Search for the cell housing the specified text and yield its (X, Y) center coordinate. 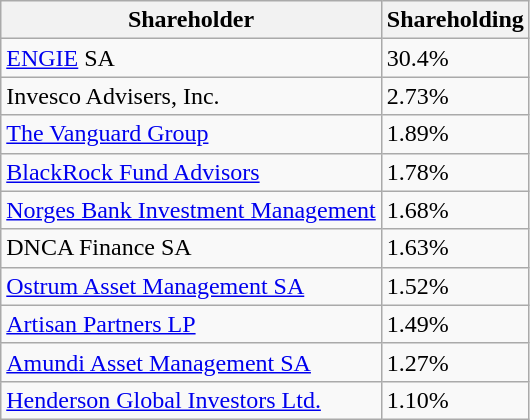
Norges Bank Investment Management (192, 210)
ENGIE SA (192, 58)
Amundi Asset Management SA (192, 362)
1.52% (455, 286)
1.49% (455, 324)
30.4% (455, 58)
BlackRock Fund Advisors (192, 172)
1.63% (455, 248)
Invesco Advisers, Inc. (192, 96)
Shareholder (192, 20)
DNCA Finance SA (192, 248)
The Vanguard Group (192, 134)
Shareholding (455, 20)
1.78% (455, 172)
1.68% (455, 210)
Ostrum Asset Management SA (192, 286)
1.27% (455, 362)
Henderson Global Investors Ltd. (192, 400)
1.89% (455, 134)
2.73% (455, 96)
Artisan Partners LP (192, 324)
1.10% (455, 400)
